Return (x, y) of the center of cell containing provided text 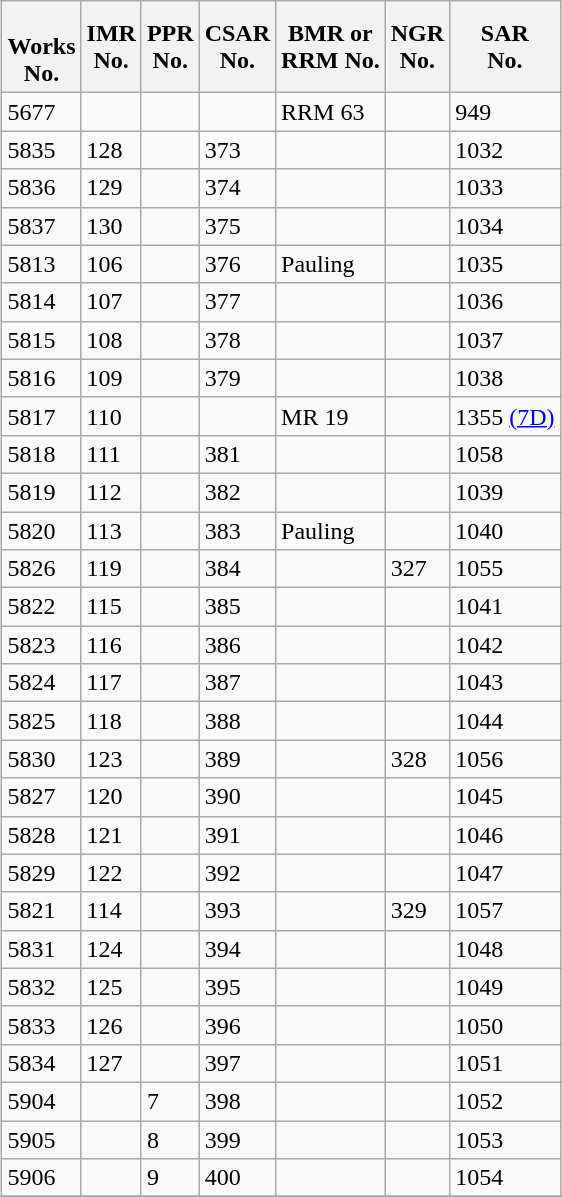
381 (237, 454)
328 (417, 759)
5827 (42, 797)
390 (237, 797)
124 (111, 949)
1032 (505, 150)
115 (111, 607)
5831 (42, 949)
5820 (42, 531)
5821 (42, 911)
1058 (505, 454)
5829 (42, 873)
118 (111, 721)
5816 (42, 378)
1038 (505, 378)
NGRNo. (417, 47)
329 (417, 911)
5824 (42, 683)
1045 (505, 797)
400 (237, 1178)
399 (237, 1139)
IMRNo. (111, 47)
375 (237, 226)
388 (237, 721)
RRM 63 (331, 112)
1040 (505, 531)
384 (237, 569)
1044 (505, 721)
120 (111, 797)
126 (111, 1025)
1042 (505, 645)
127 (111, 1063)
122 (111, 873)
391 (237, 835)
1047 (505, 873)
8 (170, 1139)
398 (237, 1101)
392 (237, 873)
5834 (42, 1063)
1037 (505, 340)
1355 (7D) (505, 416)
5825 (42, 721)
128 (111, 150)
119 (111, 569)
327 (417, 569)
106 (111, 264)
394 (237, 949)
396 (237, 1025)
5835 (42, 150)
374 (237, 188)
385 (237, 607)
PPRNo. (170, 47)
110 (111, 416)
5677 (42, 112)
129 (111, 188)
117 (111, 683)
379 (237, 378)
109 (111, 378)
BMR orRRM No. (331, 47)
5830 (42, 759)
116 (111, 645)
5822 (42, 607)
5814 (42, 302)
377 (237, 302)
1051 (505, 1063)
121 (111, 835)
CSARNo. (237, 47)
1057 (505, 911)
1052 (505, 1101)
378 (237, 340)
9 (170, 1178)
112 (111, 492)
5818 (42, 454)
1048 (505, 949)
1054 (505, 1178)
5833 (42, 1025)
5832 (42, 987)
1036 (505, 302)
386 (237, 645)
1043 (505, 683)
MR 19 (331, 416)
7 (170, 1101)
107 (111, 302)
389 (237, 759)
376 (237, 264)
5823 (42, 645)
1056 (505, 759)
114 (111, 911)
1039 (505, 492)
1033 (505, 188)
387 (237, 683)
382 (237, 492)
383 (237, 531)
5826 (42, 569)
5906 (42, 1178)
5828 (42, 835)
5815 (42, 340)
373 (237, 150)
1050 (505, 1025)
123 (111, 759)
1035 (505, 264)
111 (111, 454)
113 (111, 531)
393 (237, 911)
125 (111, 987)
949 (505, 112)
1046 (505, 835)
1049 (505, 987)
5837 (42, 226)
397 (237, 1063)
SARNo. (505, 47)
5836 (42, 188)
5813 (42, 264)
5904 (42, 1101)
395 (237, 987)
130 (111, 226)
1053 (505, 1139)
1055 (505, 569)
WorksNo. (42, 47)
1041 (505, 607)
108 (111, 340)
1034 (505, 226)
5819 (42, 492)
5905 (42, 1139)
5817 (42, 416)
